Find where the given text appears and provide that cell's center as [x, y] coordinate. 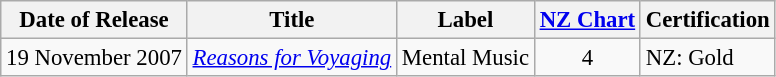
Label [466, 20]
Date of Release [94, 20]
NZ: Gold [708, 58]
4 [587, 58]
NZ Chart [587, 20]
Mental Music [466, 58]
Reasons for Voyaging [292, 58]
Title [292, 20]
Certification [708, 20]
19 November 2007 [94, 58]
